Locate the cell with the specified text and output its [X, Y] center coordinate. 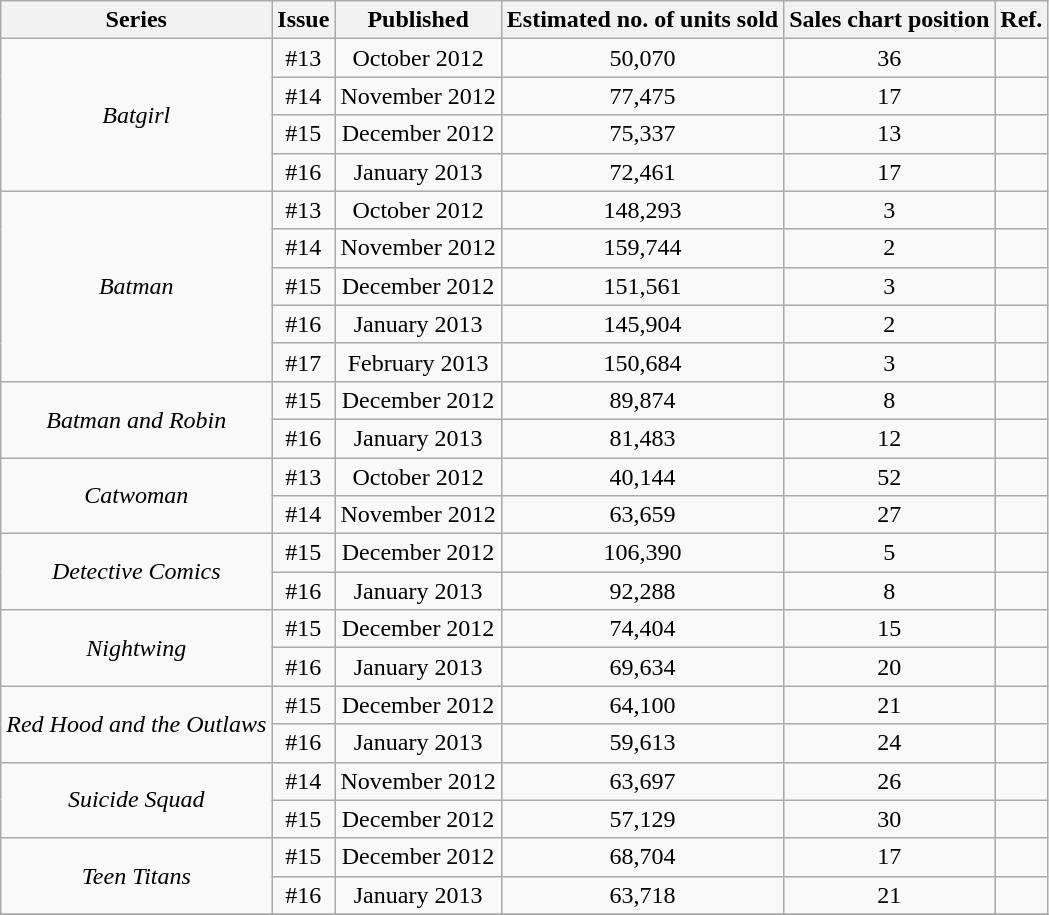
50,070 [642, 58]
12 [890, 438]
24 [890, 743]
63,697 [642, 781]
Red Hood and the Outlaws [136, 724]
59,613 [642, 743]
64,100 [642, 705]
#17 [304, 362]
68,704 [642, 857]
Series [136, 20]
40,144 [642, 477]
57,129 [642, 819]
36 [890, 58]
February 2013 [418, 362]
150,684 [642, 362]
74,404 [642, 629]
30 [890, 819]
52 [890, 477]
Sales chart position [890, 20]
20 [890, 667]
75,337 [642, 134]
106,390 [642, 553]
63,718 [642, 895]
63,659 [642, 515]
81,483 [642, 438]
Issue [304, 20]
Estimated no. of units sold [642, 20]
Batman [136, 286]
Batman and Robin [136, 419]
92,288 [642, 591]
145,904 [642, 324]
Batgirl [136, 115]
89,874 [642, 400]
5 [890, 553]
72,461 [642, 172]
151,561 [642, 286]
69,634 [642, 667]
Nightwing [136, 648]
Teen Titans [136, 876]
Suicide Squad [136, 800]
15 [890, 629]
27 [890, 515]
26 [890, 781]
Published [418, 20]
13 [890, 134]
148,293 [642, 210]
Ref. [1022, 20]
Detective Comics [136, 572]
159,744 [642, 248]
77,475 [642, 96]
Catwoman [136, 496]
